Identify which cell holds the provided text, then report its (x, y) central coordinate. 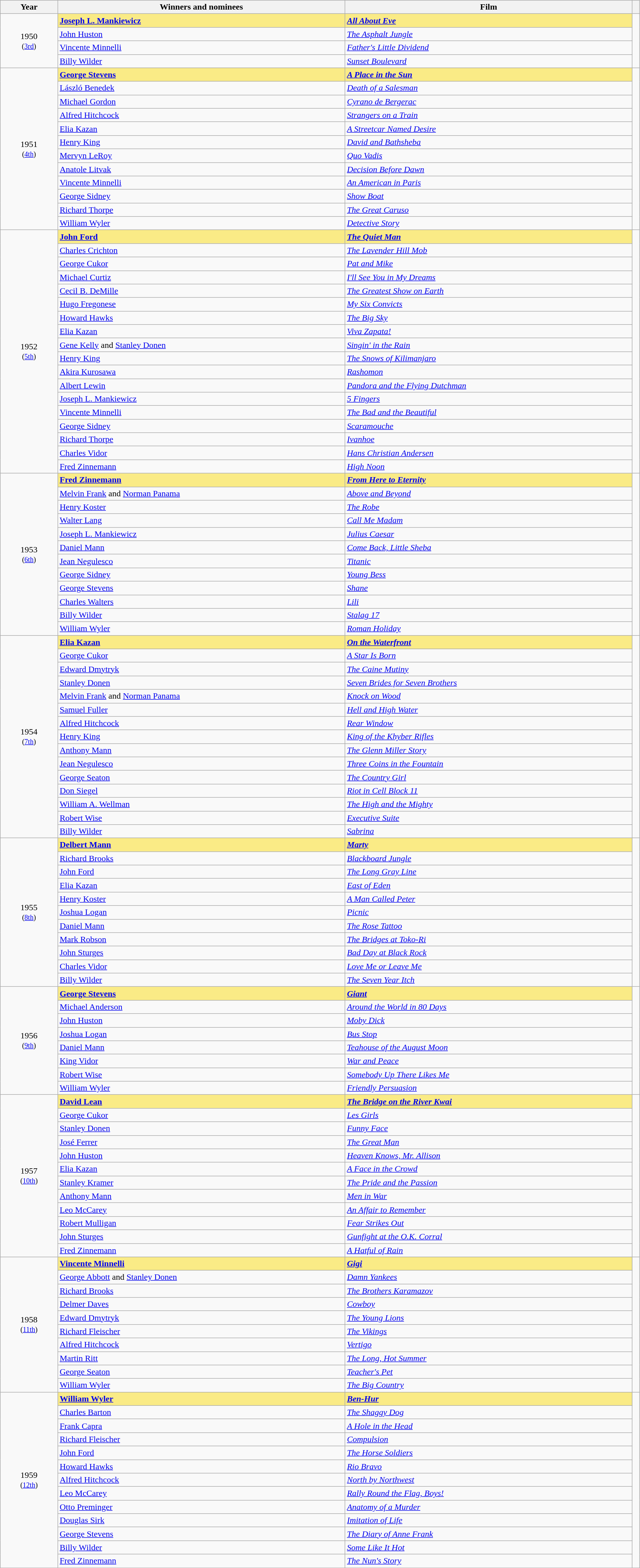
The Brothers Karamazov (489, 1291)
The Asphalt Jungle (489, 34)
Quo Vadis (489, 155)
A Man Called Peter (489, 899)
Seven Brides for Seven Brothers (489, 683)
Father's Little Dividend (489, 48)
1953(6th) (29, 554)
Akira Kurosawa (201, 372)
George Abbott and Stanley Donen (201, 1277)
Stalag 17 (489, 615)
Julius Caesar (489, 534)
Hugo Fregonese (201, 304)
1952(5th) (29, 351)
Les Girls (489, 1115)
Men in War (489, 1196)
The Long Gray Line (489, 872)
From Here to Eternity (489, 480)
Cecil B. DeMille (201, 291)
Rashomon (489, 372)
Call Me Madam (489, 520)
A Streetcar Named Desire (489, 129)
Mark Robson (201, 939)
On the Waterfront (489, 642)
Sabrina (489, 831)
Some Like It Hot (489, 1547)
Martin Ritt (201, 1358)
The Big Sky (489, 318)
Compulsion (489, 1439)
A Star Is Born (489, 656)
Samuel Fuller (201, 710)
An American in Paris (489, 183)
I'll See You in My Dreams (489, 277)
Otto Preminger (201, 1507)
A Hatful of Rain (489, 1250)
The Young Lions (489, 1318)
Bus Stop (489, 1034)
Show Boat (489, 196)
The Bridges at Toko-Ri (489, 939)
Death of a Salesman (489, 88)
Michael Anderson (201, 1007)
1957(10th) (29, 1176)
Somebody Up There Likes Me (489, 1075)
Delbert Mann (201, 845)
Shane (489, 588)
Knock on Wood (489, 696)
The Quiet Man (489, 237)
Mervyn LeRoy (201, 155)
Pat and Mike (489, 264)
Rear Window (489, 723)
My Six Convicts (489, 304)
All About Eve (489, 21)
Around the World in 80 Days (489, 1007)
Pandora and the Flying Dutchman (489, 385)
David and Bathsheba (489, 142)
The Diary of Anne Frank (489, 1534)
An Affair to Remember (489, 1209)
The Seven Year Itch (489, 980)
Sunset Boulevard (489, 61)
László Benedek (201, 88)
Singin' in the Rain (489, 345)
Film (489, 7)
Hans Christian Andersen (489, 453)
Walter Lang (201, 520)
Love Me or Leave Me (489, 966)
Detective Story (489, 223)
The Long, Hot Summer (489, 1358)
Executive Suite (489, 818)
The Robe (489, 507)
Gigi (489, 1264)
1959(12th) (29, 1480)
The High and the Mighty (489, 804)
The Great Man (489, 1142)
A Place in the Sun (489, 75)
A Hole in the Head (489, 1426)
Cyrano de Bergerac (489, 102)
Above and Beyond (489, 493)
Funny Face (489, 1129)
Year (29, 7)
Frank Capra (201, 1426)
Fear Strikes Out (489, 1223)
Robert Mulligan (201, 1223)
Anatomy of a Murder (489, 1507)
Michael Curtiz (201, 277)
War and Peace (489, 1061)
5 Fingers (489, 399)
A Face in the Crowd (489, 1169)
Scaramouche (489, 426)
José Ferrer (201, 1142)
King Vidor (201, 1061)
The Nun's Story (489, 1561)
Blackboard Jungle (489, 858)
The Big Country (489, 1385)
The Shaggy Dog (489, 1412)
Riot in Cell Block 11 (489, 791)
East of Eden (489, 885)
The Bridge on the River Kwai (489, 1102)
Winners and nominees (201, 7)
Moby Dick (489, 1020)
Rio Bravo (489, 1466)
1951(4th) (29, 149)
North by Northwest (489, 1480)
Roman Holiday (489, 629)
The Bad and the Beautiful (489, 413)
1950(3rd) (29, 41)
Lili (489, 602)
Damn Yankees (489, 1277)
Ivanhoe (489, 439)
The Rose Tattoo (489, 926)
Charles Crichton (201, 250)
Teahouse of the August Moon (489, 1048)
1955(8th) (29, 912)
David Lean (201, 1102)
The Lavender Hill Mob (489, 250)
The Country Girl (489, 777)
Ben-Hur (489, 1399)
Viva Zapata! (489, 331)
Bad Day at Black Rock (489, 953)
Strangers on a Train (489, 115)
Vertigo (489, 1345)
1954(7th) (29, 737)
Douglas Sirk (201, 1520)
The Caine Mutiny (489, 669)
Young Bess (489, 574)
The Greatest Show on Earth (489, 291)
Delmer Daves (201, 1304)
Decision Before Dawn (489, 169)
Stanley Kramer (201, 1182)
1958(11th) (29, 1325)
Hell and High Water (489, 710)
The Glenn Miller Story (489, 750)
Gunfight at the O.K. Corral (489, 1236)
Charles Barton (201, 1412)
The Great Caruso (489, 210)
Don Siegel (201, 791)
Charles Walters (201, 602)
Titanic (489, 561)
The Pride and the Passion (489, 1182)
Friendly Persuasion (489, 1088)
William A. Wellman (201, 804)
The Horse Soldiers (489, 1453)
1956(9th) (29, 1040)
Come Back, Little Sheba (489, 547)
Marty (489, 845)
Teacher's Pet (489, 1372)
Gene Kelly and Stanley Donen (201, 345)
The Vikings (489, 1331)
High Noon (489, 466)
Imitation of Life (489, 1520)
Three Coins in the Fountain (489, 764)
Picnic (489, 912)
King of the Khyber Rifles (489, 737)
Rally Round the Flag, Boys! (489, 1493)
Cowboy (489, 1304)
Michael Gordon (201, 102)
Anatole Litvak (201, 169)
Albert Lewin (201, 385)
The Snows of Kilimanjaro (489, 358)
Heaven Knows, Mr. Allison (489, 1155)
Giant (489, 993)
